From the cell containing the given text, extract its center point as (x, y) coordinate. 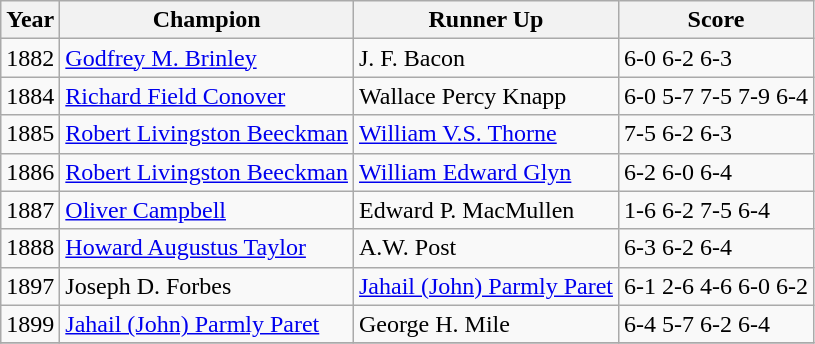
Score (716, 20)
6-1 2-6 4-6 6-0 6-2 (716, 286)
William Edward Glyn (486, 172)
J. F. Bacon (486, 58)
Wallace Percy Knapp (486, 96)
Godfrey M. Brinley (207, 58)
A.W. Post (486, 248)
Champion (207, 20)
Howard Augustus Taylor (207, 248)
6-2 6-0 6-4 (716, 172)
1886 (30, 172)
1882 (30, 58)
Oliver Campbell (207, 210)
Richard Field Conover (207, 96)
1888 (30, 248)
1899 (30, 324)
6-4 5-7 6-2 6-4 (716, 324)
Runner Up (486, 20)
Edward P. MacMullen (486, 210)
7-5 6-2 6-3 (716, 134)
George H. Mile (486, 324)
6-3 6-2 6-4 (716, 248)
Year (30, 20)
1897 (30, 286)
1-6 6-2 7-5 6-4 (716, 210)
1887 (30, 210)
1885 (30, 134)
1884 (30, 96)
6-0 5-7 7-5 7-9 6-4 (716, 96)
Joseph D. Forbes (207, 286)
William V.S. Thorne (486, 134)
6-0 6-2 6-3 (716, 58)
